Locate the cell with the specified text and output its (x, y) center coordinate. 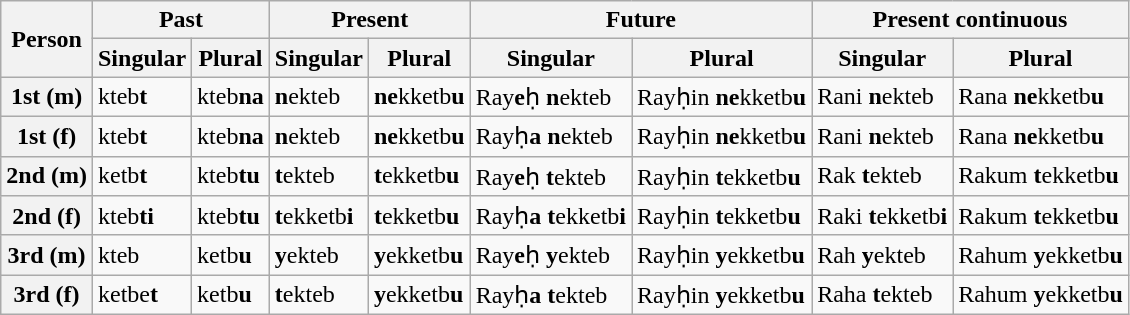
Rayeḥ nekteb (550, 97)
ketbet (142, 295)
Person (47, 39)
Present continuous (970, 20)
Raha tekteb (882, 295)
1st (m) (47, 97)
Rayḥa tekketbi (550, 216)
yekteb (318, 255)
1st (f) (47, 136)
Rah yekteb (882, 255)
Rak tekteb (882, 176)
ktebti (142, 216)
tekketbi (318, 216)
Rayeḥ tekteb (550, 176)
Past (180, 20)
kteb (142, 255)
3rd (f) (47, 295)
Raki tekketbi (882, 216)
Present (370, 20)
Rayḥa nekteb (550, 136)
Future (640, 20)
Rayḥa tekteb (550, 295)
3rd (m) (47, 255)
ketbt (142, 176)
Rayeḥ yekteb (550, 255)
2nd (f) (47, 216)
2nd (m) (47, 176)
